Output the (X, Y) coordinate of the center of the cell containing the given text.  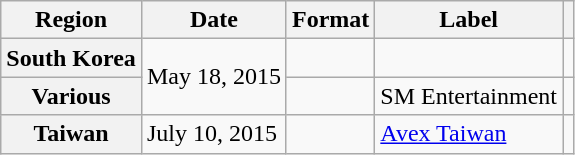
May 18, 2015 (214, 77)
Taiwan (72, 134)
Label (469, 20)
Avex Taiwan (469, 134)
July 10, 2015 (214, 134)
Various (72, 96)
Date (214, 20)
South Korea (72, 58)
SM Entertainment (469, 96)
Region (72, 20)
Format (330, 20)
